Detect which cell encompasses the target text, then output its [X, Y] center coordinate. 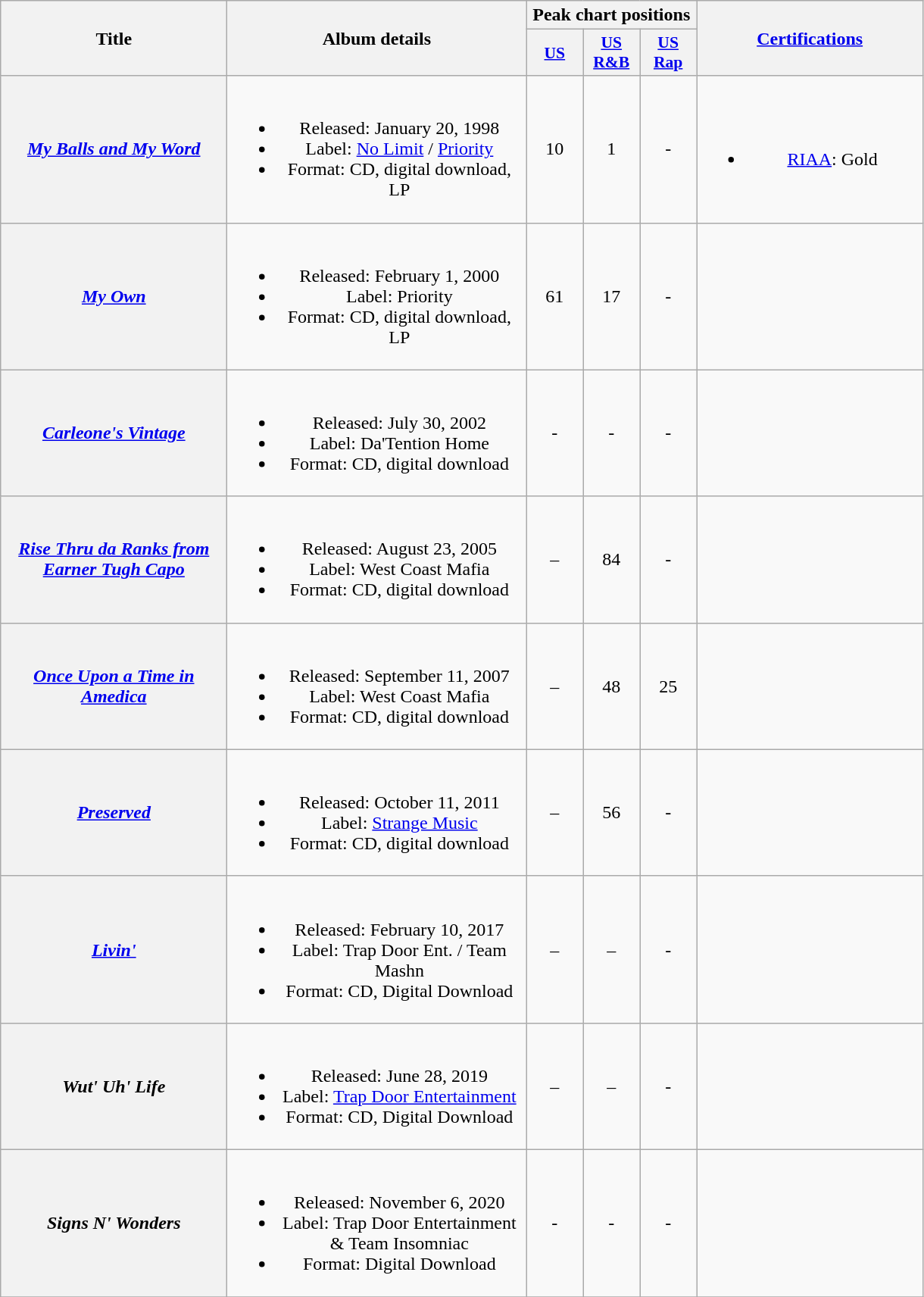
Certifications [810, 38]
Released: July 30, 2002Label: Da'Tention HomeFormat: CD, digital download [377, 433]
Released: January 20, 1998Label: No Limit / PriorityFormat: CD, digital download, LP [377, 149]
56 [612, 812]
My Balls and My Word [114, 149]
Released: February 1, 2000Label: PriorityFormat: CD, digital download, LP [377, 296]
Released: October 11, 2011Label: Strange MusicFormat: CD, digital download [377, 812]
Released: August 23, 2005Label: West Coast MafiaFormat: CD, digital download [377, 559]
Signs N' Wonders [114, 1223]
17 [612, 296]
10 [554, 149]
25 [668, 686]
Preserved [114, 812]
Rise Thru da Ranks from Earner Tugh Capo [114, 559]
Released: September 11, 2007Label: West Coast MafiaFormat: CD, digital download [377, 686]
USRap [668, 53]
My Own [114, 296]
Wut' Uh' Life [114, 1086]
1 [612, 149]
Peak chart positions [612, 15]
Released: February 10, 2017Label: Trap Door Ent. / Team MashnFormat: CD, Digital Download [377, 949]
US R&B [612, 53]
US [554, 53]
Released: November 6, 2020Label: Trap Door Entertainment & Team InsomniacFormat: Digital Download [377, 1223]
Album details [377, 38]
84 [612, 559]
61 [554, 296]
Carleone's Vintage [114, 433]
48 [612, 686]
Released: June 28, 2019Label: Trap Door EntertainmentFormat: CD, Digital Download [377, 1086]
RIAA: Gold [810, 149]
Title [114, 38]
Once Upon a Time in Amedica [114, 686]
Livin' [114, 949]
